Determine the [x, y] coordinate at the center of the cell enclosing the given text.  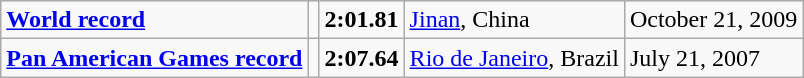
2:07.64 [362, 58]
World record [154, 20]
Pan American Games record [154, 58]
Rio de Janeiro, Brazil [514, 58]
Jinan, China [514, 20]
October 21, 2009 [713, 20]
2:01.81 [362, 20]
July 21, 2007 [713, 58]
